Search for the cell housing the specified text and yield its [X, Y] center coordinate. 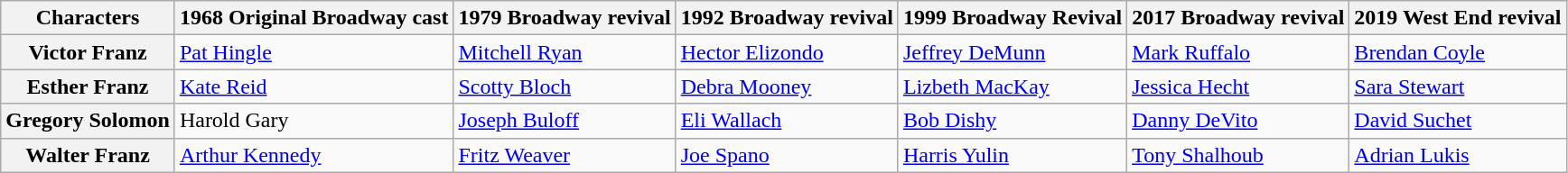
David Suchet [1458, 121]
Pat Hingle [314, 52]
Tony Shalhoub [1238, 155]
Harris Yulin [1012, 155]
Sara Stewart [1458, 86]
2017 Broadway revival [1238, 18]
Debra Mooney [787, 86]
Victor Franz [89, 52]
Bob Dishy [1012, 121]
Eli Wallach [787, 121]
Fritz Weaver [565, 155]
Joe Spano [787, 155]
Kate Reid [314, 86]
Jeffrey DeMunn [1012, 52]
Characters [89, 18]
Danny DeVito [1238, 121]
1999 Broadway Revival [1012, 18]
1992 Broadway revival [787, 18]
Scotty Bloch [565, 86]
Mark Ruffalo [1238, 52]
Lizbeth MacKay [1012, 86]
Harold Gary [314, 121]
Brendan Coyle [1458, 52]
Adrian Lukis [1458, 155]
Joseph Buloff [565, 121]
Mitchell Ryan [565, 52]
Gregory Solomon [89, 121]
Esther Franz [89, 86]
Jessica Hecht [1238, 86]
Hector Elizondo [787, 52]
Arthur Kennedy [314, 155]
1968 Original Broadway cast [314, 18]
2019 West End revival [1458, 18]
Walter Franz [89, 155]
1979 Broadway revival [565, 18]
